Identify which cell holds the provided text, then report its [X, Y] central coordinate. 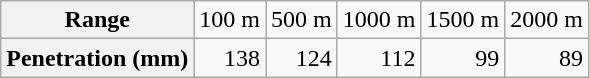
100 m [230, 20]
99 [463, 58]
2000 m [547, 20]
124 [302, 58]
1000 m [379, 20]
138 [230, 58]
Penetration (mm) [98, 58]
Range [98, 20]
500 m [302, 20]
1500 m [463, 20]
89 [547, 58]
112 [379, 58]
